Scan for the cell matching the given text and deliver its (x, y) coordinate at center. 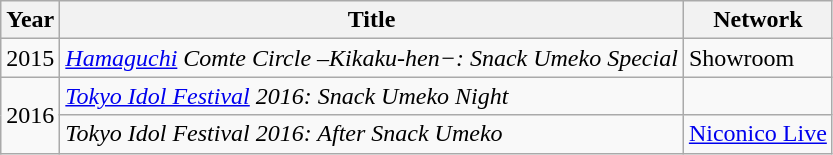
Niconico Live (758, 134)
Hamaguchi Comte Circle –Kikaku-hen−: Snack Umeko Special (372, 58)
Tokyo Idol Festival 2016: Snack Umeko Night (372, 96)
Year (30, 20)
Tokyo Idol Festival 2016: After Snack Umeko (372, 134)
Title (372, 20)
2016 (30, 115)
2015 (30, 58)
Showroom (758, 58)
Network (758, 20)
